From the cell containing the given text, extract its center point as (x, y) coordinate. 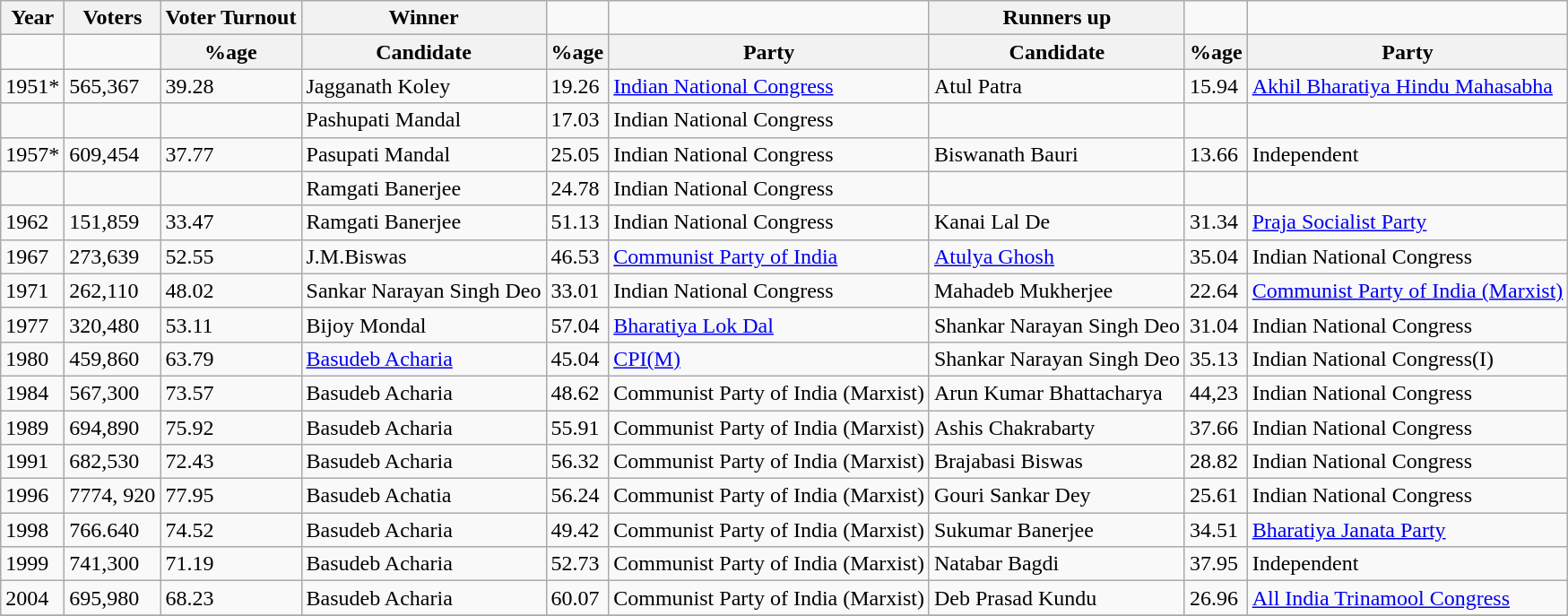
Bharatiya Janata Party (1408, 530)
695,980 (113, 598)
Voters (113, 18)
262,110 (113, 291)
Sukumar Banerjee (1056, 530)
26.96 (1216, 598)
273,639 (113, 256)
63.79 (231, 359)
Gouri Sankar Dey (1056, 496)
31.04 (1216, 325)
694,890 (113, 428)
Deb Prasad Kundu (1056, 598)
44,23 (1216, 393)
Akhil Bharatiya Hindu Mahasabha (1408, 86)
1967 (32, 256)
52.55 (231, 256)
Biswanath Bauri (1056, 154)
Runners up (1056, 18)
17.03 (577, 120)
31.34 (1216, 222)
48.62 (577, 393)
15.94 (1216, 86)
73.57 (231, 393)
741,300 (113, 564)
53.11 (231, 325)
565,367 (113, 86)
All India Trinamool Congress (1408, 598)
Communist Party of India (769, 256)
1962 (32, 222)
Arun Kumar Bhattacharya (1056, 393)
72.43 (231, 462)
56.24 (577, 496)
766.640 (113, 530)
459,860 (113, 359)
Year (32, 18)
Mahadeb Mukherjee (1056, 291)
48.02 (231, 291)
Kanai Lal De (1056, 222)
Atul Patra (1056, 86)
24.78 (577, 188)
Pasupati Mandal (423, 154)
Praja Socialist Party (1408, 222)
37.66 (1216, 428)
Indian National Congress(I) (1408, 359)
Sankar Narayan Singh Deo (423, 291)
1991 (32, 462)
74.52 (231, 530)
Voter Turnout (231, 18)
1951* (32, 86)
52.73 (577, 564)
Ashis Chakrabarty (1056, 428)
Atulya Ghosh (1056, 256)
68.23 (231, 598)
Bijoy Mondal (423, 325)
151,859 (113, 222)
1996 (32, 496)
Jagganath Koley (423, 86)
25.05 (577, 154)
37.95 (1216, 564)
1999 (32, 564)
1980 (32, 359)
1998 (32, 530)
28.82 (1216, 462)
75.92 (231, 428)
567,300 (113, 393)
Basudeb Achatia (423, 496)
77.95 (231, 496)
37.77 (231, 154)
35.04 (1216, 256)
609,454 (113, 154)
35.13 (1216, 359)
34.51 (1216, 530)
1971 (32, 291)
60.07 (577, 598)
33.01 (577, 291)
Winner (423, 18)
2004 (32, 598)
Brajabasi Biswas (1056, 462)
13.66 (1216, 154)
682,530 (113, 462)
Natabar Bagdi (1056, 564)
51.13 (577, 222)
55.91 (577, 428)
22.64 (1216, 291)
7774, 920 (113, 496)
1957* (32, 154)
1989 (32, 428)
Pashupati Mandal (423, 120)
45.04 (577, 359)
J.M.Biswas (423, 256)
1984 (32, 393)
CPI(M) (769, 359)
33.47 (231, 222)
49.42 (577, 530)
Bharatiya Lok Dal (769, 325)
57.04 (577, 325)
56.32 (577, 462)
39.28 (231, 86)
71.19 (231, 564)
46.53 (577, 256)
19.26 (577, 86)
25.61 (1216, 496)
1977 (32, 325)
320,480 (113, 325)
